From the cell containing the given text, extract its center point as (X, Y) coordinate. 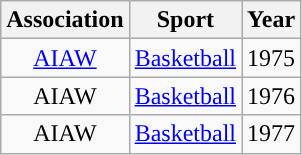
Sport (185, 20)
1976 (272, 96)
1975 (272, 58)
Association (65, 20)
Year (272, 20)
1977 (272, 134)
